Extract the [x, y] coordinate from the center of the cell holding the provided text.  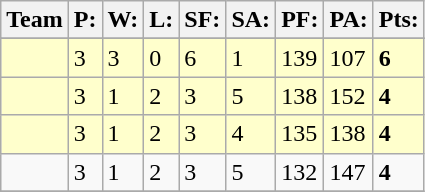
P: [85, 20]
PA: [348, 20]
107 [348, 58]
SA: [251, 20]
0 [162, 58]
Team [35, 20]
L: [162, 20]
132 [300, 172]
152 [348, 96]
135 [300, 134]
W: [123, 20]
Pts: [398, 20]
139 [300, 58]
SF: [202, 20]
PF: [300, 20]
147 [348, 172]
